Pinpoint the cell where the given text exists, returning its [X, Y] midpoint coordinate. 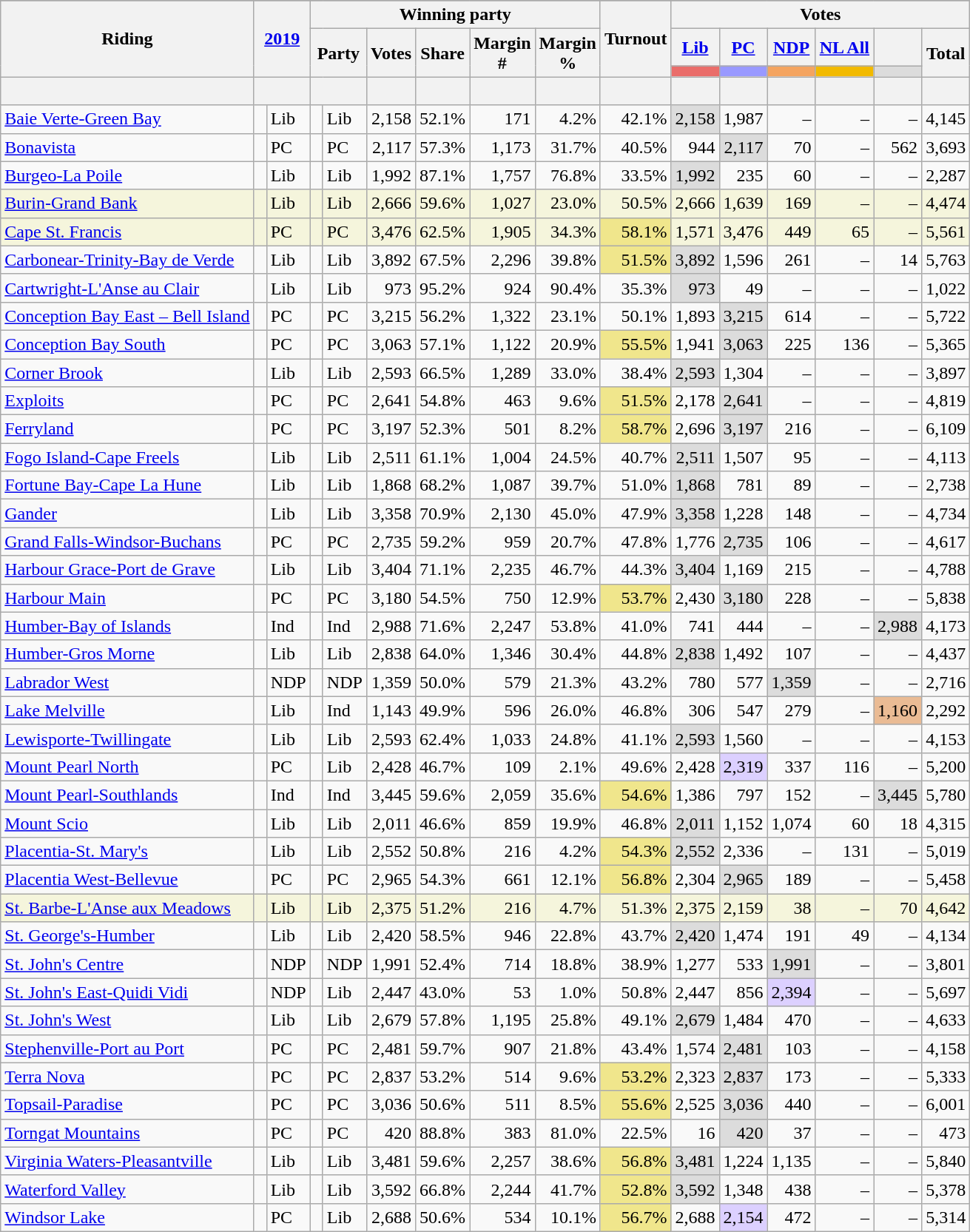
66.5% [442, 372]
3,693 [946, 147]
438 [792, 1189]
Turnout [636, 38]
131 [844, 852]
6,109 [946, 429]
35.6% [567, 795]
944 [695, 147]
14 [898, 260]
5,333 [946, 1077]
2,296 [502, 260]
49.6% [636, 767]
52.1% [442, 119]
50.5% [636, 203]
59.2% [442, 542]
5,840 [946, 1161]
279 [792, 710]
45.0% [567, 514]
49.9% [442, 710]
66.8% [442, 1189]
57.8% [442, 1020]
Exploits [127, 401]
1,507 [743, 457]
2,292 [946, 710]
4,437 [946, 654]
5,458 [946, 880]
1,571 [695, 232]
51.2% [442, 908]
116 [844, 767]
40.7% [636, 457]
Margin% [567, 53]
781 [743, 485]
4,642 [946, 908]
596 [502, 710]
Margin# [502, 53]
1,348 [743, 1189]
51.3% [636, 908]
2,430 [695, 598]
Topsail-Paradise [127, 1105]
741 [695, 626]
1,022 [946, 288]
1,560 [743, 738]
2,059 [502, 795]
62.4% [442, 738]
5,378 [946, 1189]
NL All [844, 47]
71.6% [442, 626]
46.6% [442, 824]
24.8% [567, 738]
470 [792, 1020]
1,574 [695, 1048]
Windsor Lake [127, 1217]
59.7% [442, 1048]
33.0% [567, 372]
106 [792, 542]
5,763 [946, 260]
1,484 [743, 1020]
2,394 [792, 992]
337 [792, 767]
39.7% [567, 485]
67.5% [442, 260]
95.2% [442, 288]
43.7% [636, 936]
47.8% [636, 542]
2,130 [502, 514]
444 [743, 626]
39.8% [567, 260]
87.1% [442, 175]
Share [442, 53]
5,019 [946, 852]
68.2% [442, 485]
Fogo Island-Cape Freels [127, 457]
8.2% [567, 429]
3,897 [946, 372]
1,776 [695, 542]
12.9% [567, 598]
1,004 [502, 457]
38.6% [567, 1161]
1,987 [743, 119]
58.1% [636, 232]
1,195 [502, 1020]
44.3% [636, 570]
1,169 [743, 570]
Fortune Bay-Cape La Hune [127, 485]
55.5% [636, 344]
Party [338, 53]
23.1% [567, 316]
4.7% [567, 908]
5,561 [946, 232]
856 [743, 992]
Bonavista [127, 147]
54.5% [442, 598]
2,159 [743, 908]
1,304 [743, 372]
Carbonear-Trinity-Bay de Verde [127, 260]
228 [792, 598]
2019 [282, 38]
Humber-Gros Morne [127, 654]
714 [502, 964]
38.4% [636, 372]
1,160 [898, 710]
41.7% [567, 1189]
2,336 [743, 852]
Cartwright-L'Anse au Clair [127, 288]
907 [502, 1048]
1,074 [792, 824]
Gander [127, 514]
661 [502, 880]
383 [502, 1133]
1,277 [695, 964]
215 [792, 570]
21.8% [567, 1048]
501 [502, 429]
43.4% [636, 1048]
56.2% [442, 316]
St. John's West [127, 1020]
62.5% [442, 232]
Placentia-St. Mary's [127, 852]
Corner Brook [127, 372]
65 [844, 232]
189 [792, 880]
577 [743, 682]
473 [946, 1133]
51.0% [636, 485]
25.8% [567, 1020]
Conception Bay South [127, 344]
959 [502, 542]
5,365 [946, 344]
5,722 [946, 316]
4,819 [946, 401]
43.2% [636, 682]
1,143 [391, 710]
5,780 [946, 795]
64.0% [442, 654]
4,145 [946, 119]
946 [502, 936]
20.9% [567, 344]
2,235 [502, 570]
3,801 [946, 964]
4,173 [946, 626]
52.4% [442, 964]
40.5% [636, 147]
306 [695, 710]
Total [946, 53]
Mount Scio [127, 824]
2,696 [695, 429]
440 [792, 1105]
1,322 [502, 316]
2,716 [946, 682]
21.3% [567, 682]
1,289 [502, 372]
1,122 [502, 344]
Torngat Mountains [127, 1133]
5,697 [946, 992]
534 [502, 1217]
50.1% [636, 316]
34.3% [567, 232]
109 [502, 767]
780 [695, 682]
2,287 [946, 175]
22.8% [567, 936]
St. George's-Humber [127, 936]
Virginia Waters-Pleasantville [127, 1161]
42.1% [636, 119]
2,257 [502, 1161]
54.6% [636, 795]
Lake Melville [127, 710]
Mount Pearl North [127, 767]
10.1% [567, 1217]
90.4% [567, 288]
16 [695, 1133]
1,639 [743, 203]
Mount Pearl-Southlands [127, 795]
43.0% [442, 992]
Grand Falls-Windsor-Buchans [127, 542]
53.8% [567, 626]
136 [844, 344]
33.5% [636, 175]
26.0% [567, 710]
4,788 [946, 570]
1,224 [743, 1161]
4,153 [946, 738]
463 [502, 401]
37 [792, 1133]
472 [792, 1217]
23.0% [567, 203]
5,200 [946, 767]
511 [502, 1105]
Labrador West [127, 682]
50.0% [442, 682]
614 [792, 316]
54.8% [442, 401]
St. John's East-Quidi Vidi [127, 992]
1,492 [743, 654]
2,738 [946, 485]
38.9% [636, 964]
61.1% [442, 457]
24.5% [567, 457]
58.7% [636, 429]
Winning party [455, 15]
148 [792, 514]
6,001 [946, 1105]
4,315 [946, 824]
53 [502, 992]
4,113 [946, 457]
53.7% [636, 598]
1,173 [502, 147]
533 [743, 964]
Waterford Valley [127, 1189]
169 [792, 203]
Harbour Main [127, 598]
1,941 [695, 344]
1,228 [743, 514]
4,158 [946, 1048]
57.1% [442, 344]
12.1% [567, 880]
70.9% [442, 514]
1.0% [567, 992]
81.0% [567, 1133]
173 [792, 1077]
88.8% [442, 1133]
2.1% [567, 767]
Baie Verte-Green Bay [127, 119]
38 [792, 908]
Cape St. Francis [127, 232]
Lewisporte-Twillingate [127, 738]
30.4% [567, 654]
107 [792, 654]
2,244 [502, 1189]
5,838 [946, 598]
Ferryland [127, 429]
1,346 [502, 654]
1,905 [502, 232]
2,304 [695, 880]
35.3% [636, 288]
579 [502, 682]
1,135 [792, 1161]
20.7% [567, 542]
44.8% [636, 654]
Burgeo-La Poile [127, 175]
2,525 [695, 1105]
55.6% [636, 1105]
Harbour Grace-Port de Grave [127, 570]
2,178 [695, 401]
47.9% [636, 514]
95 [792, 457]
191 [792, 936]
St. John's Centre [127, 964]
58.5% [442, 936]
52.3% [442, 429]
547 [743, 710]
2,247 [502, 626]
514 [502, 1077]
1,027 [502, 203]
89 [792, 485]
19.9% [567, 824]
Conception Bay East – Bell Island [127, 316]
76.8% [567, 175]
1,596 [743, 260]
Riding [127, 38]
Terra Nova [127, 1077]
41.1% [636, 738]
152 [792, 795]
235 [743, 175]
750 [502, 598]
18 [898, 824]
18.8% [567, 964]
859 [502, 824]
1,386 [695, 795]
56.7% [636, 1217]
1,474 [743, 936]
52.8% [636, 1189]
5,314 [946, 1217]
562 [898, 147]
4,134 [946, 936]
1,893 [695, 316]
71.1% [442, 570]
22.5% [636, 1133]
Burin-Grand Bank [127, 203]
Stephenville-Port au Port [127, 1048]
2,319 [743, 767]
1,757 [502, 175]
4,734 [946, 514]
1,033 [502, 738]
Placentia West-Bellevue [127, 880]
57.3% [442, 147]
924 [502, 288]
261 [792, 260]
1,152 [743, 824]
2,323 [695, 1077]
1,087 [502, 485]
4,633 [946, 1020]
8.5% [567, 1105]
49.1% [636, 1020]
41.0% [636, 626]
4,474 [946, 203]
Humber-Bay of Islands [127, 626]
225 [792, 344]
2,154 [743, 1217]
31.7% [567, 147]
103 [792, 1048]
4,617 [946, 542]
449 [792, 232]
St. Barbe-L'Anse aux Meadows [127, 908]
797 [743, 795]
171 [502, 119]
